Scan for the cell matching the given text and deliver its (X, Y) coordinate at center. 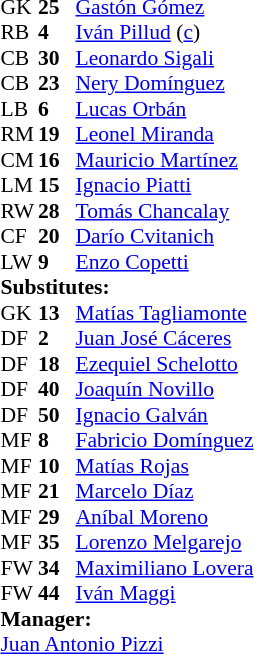
CF (19, 237)
19 (57, 135)
9 (57, 262)
40 (57, 389)
15 (57, 185)
28 (57, 211)
Joaquín Novillo (164, 389)
Matías Rojas (164, 466)
Matías Tagliamonte (164, 313)
Tomás Chancalay (164, 211)
Manager: (126, 619)
GK (19, 313)
Ignacio Piatti (164, 185)
Substitutes: (126, 287)
RM (19, 135)
RW (19, 211)
Lucas Orbán (164, 109)
34 (57, 568)
Marcelo Díaz (164, 491)
4 (57, 33)
Mauricio Martínez (164, 160)
LM (19, 185)
Darío Cvitanich (164, 237)
23 (57, 83)
Iván Maggi (164, 593)
6 (57, 109)
Lorenzo Melgarejo (164, 543)
Leonel Miranda (164, 135)
Ignacio Galván (164, 415)
21 (57, 491)
44 (57, 593)
LB (19, 109)
Leonardo Sigali (164, 58)
35 (57, 543)
Iván Pillud (c) (164, 33)
30 (57, 58)
10 (57, 466)
20 (57, 237)
RB (19, 33)
LW (19, 262)
29 (57, 517)
2 (57, 339)
Enzo Copetti (164, 262)
Maximiliano Lovera (164, 568)
16 (57, 160)
CM (19, 160)
Fabricio Domínguez (164, 441)
Nery Domínguez (164, 83)
18 (57, 364)
13 (57, 313)
50 (57, 415)
8 (57, 441)
Ezequiel Schelotto (164, 364)
Aníbal Moreno (164, 517)
Juan José Cáceres (164, 339)
